Identify which cell holds the provided text, then report its [x, y] central coordinate. 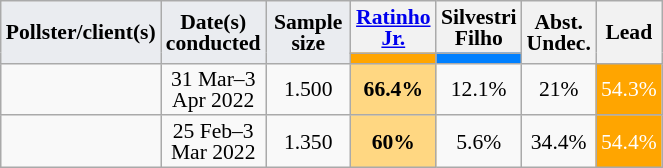
21% [559, 89]
60% [394, 142]
34.4% [559, 142]
Lead [629, 32]
54.4% [629, 142]
66.4% [394, 89]
12.1% [479, 89]
1.350 [308, 142]
54.3% [629, 89]
Pollster/client(s) [81, 32]
Silvestri Filho [479, 27]
31 Mar–3 Apr 2022 [214, 89]
Date(s)conducted [214, 32]
Abst.Undec. [559, 32]
25 Feb–3 Mar 2022 [214, 142]
5.6% [479, 142]
Samplesize [308, 32]
Ratinho Jr. [394, 27]
1.500 [308, 89]
